Determine the (X, Y) coordinate at the center of the cell enclosing the given text.  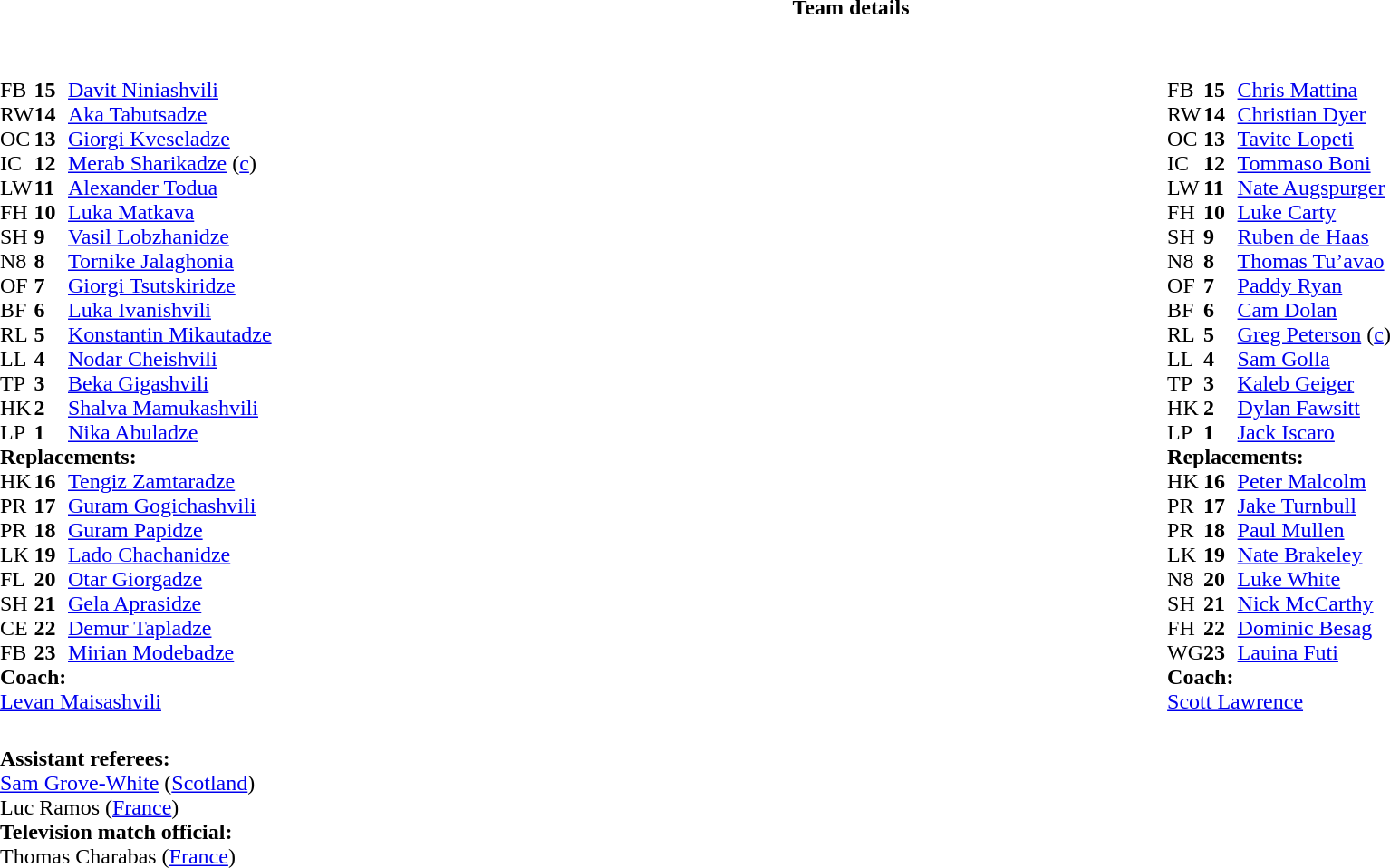
Nika Abuladze (170, 433)
Giorgi Kveseladze (170, 140)
CE (17, 629)
Guram Papidze (170, 531)
Aka Tabutsadze (170, 114)
Tengiz Zamtaradze (170, 482)
Davit Niniashvili (170, 91)
Merab Sharikadze (c) (170, 163)
Demur Tapladze (170, 629)
Beka Gigashvili (170, 384)
Luka Ivanishvili (170, 310)
FL (17, 580)
Coach: (136, 678)
Vasil Lobzhanidze (170, 237)
Giorgi Tsutskiridze (170, 286)
WG (1185, 652)
Nodar Cheishvili (170, 359)
Replacements: (136, 457)
Luka Matkava (170, 212)
Lado Chachanidze (170, 555)
Gela Aprasidze (170, 603)
Shalva Mamukashvili (170, 408)
Guram Gogichashvili (170, 506)
Mirian Modebadze (170, 652)
Alexander Todua (170, 188)
Tornike Jalaghonia (170, 261)
Otar Giorgadze (170, 580)
Levan Maisashvili (136, 701)
Konstantin Mikautadze (170, 335)
